Capture the cell that displays the provided text and extract its (x, y) central coordinate. 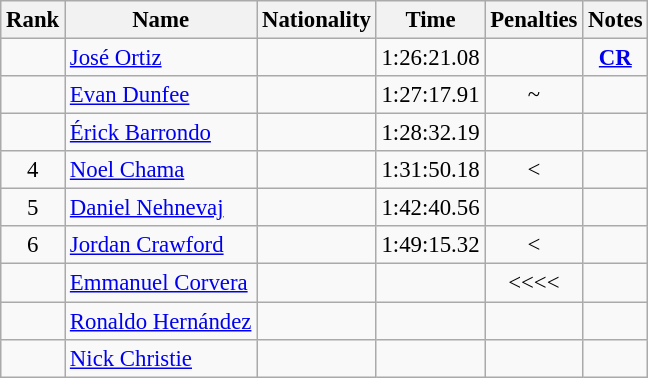
5 (33, 208)
1:49:15.32 (430, 245)
1:27:17.91 (430, 95)
<<<< (534, 283)
Daniel Nehnevaj (161, 208)
Érick Barrondo (161, 133)
1:28:32.19 (430, 133)
Rank (33, 20)
Noel Chama (161, 170)
Evan Dunfee (161, 95)
1:31:50.18 (430, 170)
Name (161, 20)
Time (430, 20)
6 (33, 245)
4 (33, 170)
Notes (616, 20)
1:26:21.08 (430, 58)
CR (616, 58)
José Ortiz (161, 58)
Nationality (316, 20)
Ronaldo Hernández (161, 321)
Jordan Crawford (161, 245)
Penalties (534, 20)
Nick Christie (161, 358)
Emmanuel Corvera (161, 283)
1:42:40.56 (430, 208)
~ (534, 95)
